Determine the (X, Y) coordinate at the center of the cell enclosing the given text.  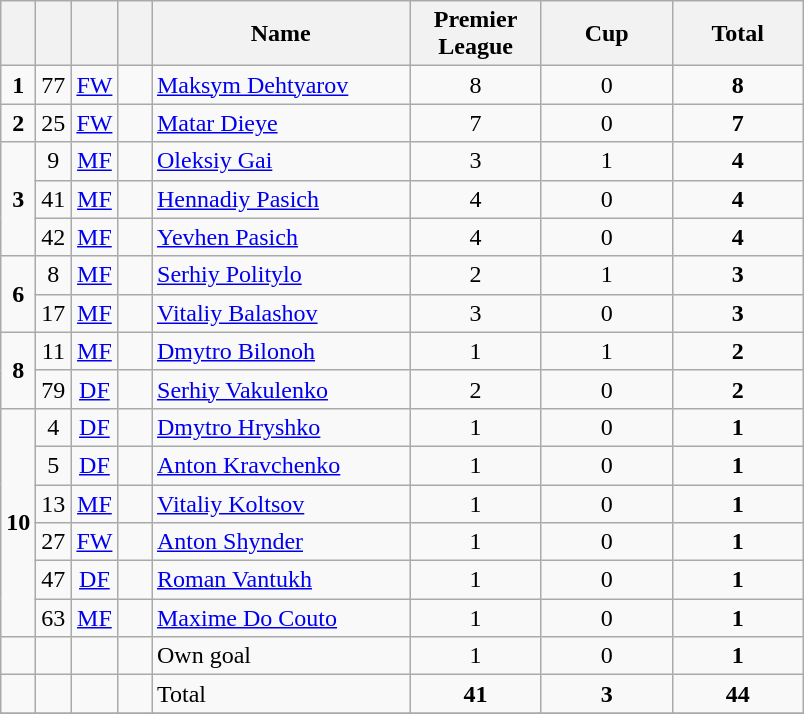
17 (54, 313)
27 (54, 542)
Vitaliy Koltsov (282, 503)
25 (54, 123)
5 (54, 465)
44 (738, 694)
Yevhen Pasich (282, 237)
42 (54, 237)
Serhiy Vakulenko (282, 389)
Cup (606, 34)
Dmytro Hryshko (282, 427)
13 (54, 503)
Vitaliy Balashov (282, 313)
6 (18, 294)
11 (54, 351)
Serhiy Politylo (282, 275)
9 (54, 161)
Premier League (476, 34)
47 (54, 580)
Oleksiy Gai (282, 161)
Maksym Dehtyarov (282, 85)
Name (282, 34)
Anton Shynder (282, 542)
Anton Kravchenko (282, 465)
Roman Vantukh (282, 580)
Maxime Do Couto (282, 618)
Own goal (282, 656)
79 (54, 389)
10 (18, 522)
77 (54, 85)
Matar Dieye (282, 123)
Dmytro Bilonoh (282, 351)
63 (54, 618)
Hennadiy Pasich (282, 199)
